Output the [X, Y] coordinate of the center of the cell containing the given text.  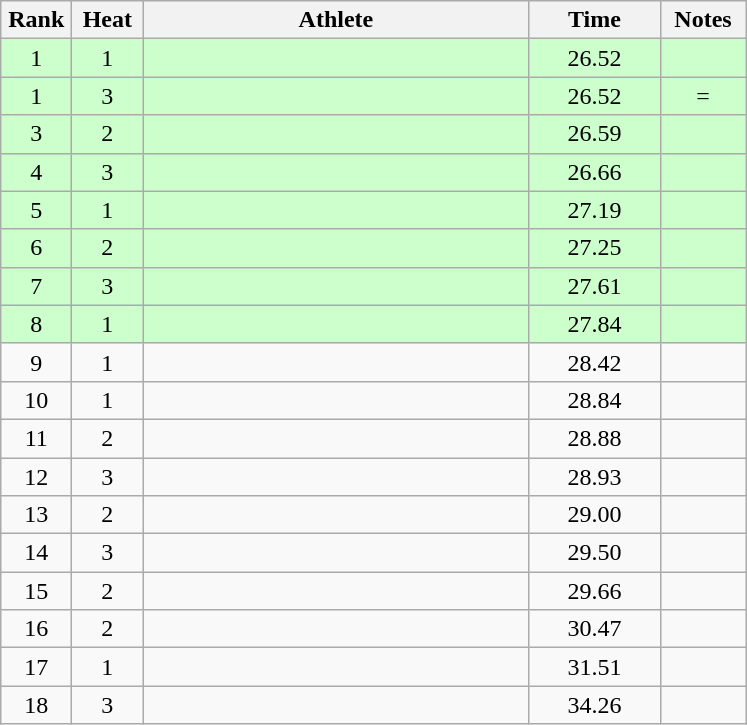
10 [36, 400]
26.59 [594, 134]
26.66 [594, 172]
5 [36, 210]
27.19 [594, 210]
28.84 [594, 400]
34.26 [594, 705]
27.84 [594, 324]
6 [36, 248]
11 [36, 438]
4 [36, 172]
16 [36, 629]
28.93 [594, 477]
18 [36, 705]
12 [36, 477]
27.25 [594, 248]
17 [36, 667]
14 [36, 553]
Athlete [336, 20]
7 [36, 286]
= [703, 96]
13 [36, 515]
Time [594, 20]
8 [36, 324]
27.61 [594, 286]
28.42 [594, 362]
29.00 [594, 515]
29.50 [594, 553]
30.47 [594, 629]
Notes [703, 20]
15 [36, 591]
28.88 [594, 438]
9 [36, 362]
29.66 [594, 591]
31.51 [594, 667]
Heat [108, 20]
Rank [36, 20]
